From the cell containing the given text, extract its center point as [X, Y] coordinate. 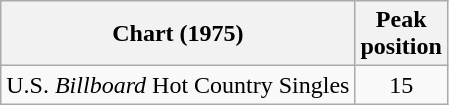
Peakposition [401, 34]
U.S. Billboard Hot Country Singles [178, 85]
Chart (1975) [178, 34]
15 [401, 85]
